From the cell containing the given text, extract its center point as [X, Y] coordinate. 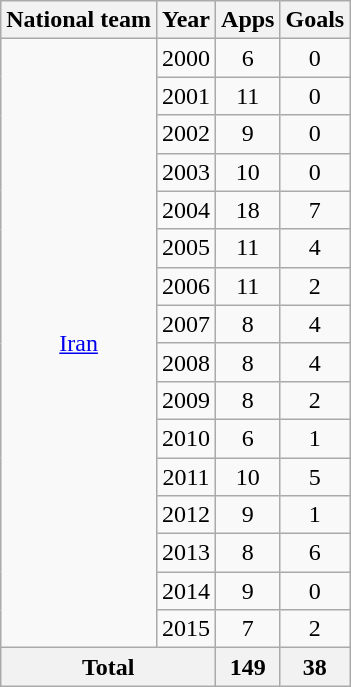
Apps [248, 20]
2011 [186, 477]
Total [108, 667]
2006 [186, 286]
2008 [186, 362]
2001 [186, 96]
38 [315, 667]
2004 [186, 210]
2007 [186, 324]
5 [315, 477]
2005 [186, 248]
National team [79, 20]
2012 [186, 515]
2014 [186, 591]
2000 [186, 58]
149 [248, 667]
2015 [186, 629]
2009 [186, 400]
2003 [186, 172]
2010 [186, 438]
Iran [79, 344]
2013 [186, 553]
2002 [186, 134]
Goals [315, 20]
Year [186, 20]
18 [248, 210]
